Output the [x, y] coordinate of the center of the cell containing the given text.  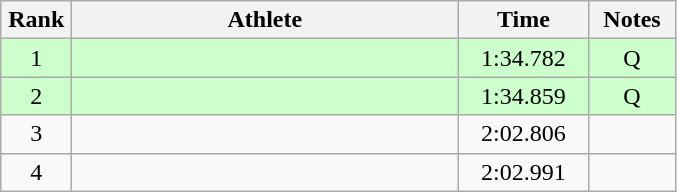
2 [36, 96]
1:34.859 [524, 96]
Rank [36, 20]
3 [36, 134]
2:02.991 [524, 172]
Athlete [265, 20]
1:34.782 [524, 58]
4 [36, 172]
Time [524, 20]
Notes [632, 20]
1 [36, 58]
2:02.806 [524, 134]
